Scan for the cell matching the given text and deliver its (X, Y) coordinate at center. 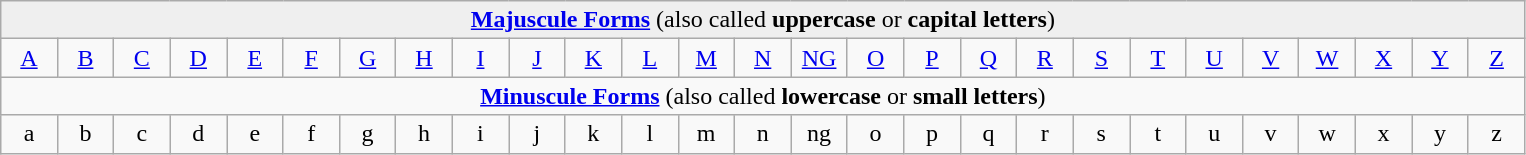
E (254, 58)
v (1270, 134)
g (367, 134)
p (932, 134)
h (424, 134)
V (1270, 58)
n (762, 134)
c (142, 134)
N (762, 58)
j (537, 134)
B (85, 58)
y (1440, 134)
o (875, 134)
W (1327, 58)
I (480, 58)
F (311, 58)
m (706, 134)
l (650, 134)
K (593, 58)
s (1101, 134)
u (1214, 134)
f (311, 134)
q (988, 134)
NG (819, 58)
D (198, 58)
i (480, 134)
Minuscule Forms (also called lowercase or small letters) (763, 96)
C (142, 58)
T (1158, 58)
x (1383, 134)
t (1158, 134)
U (1214, 58)
k (593, 134)
e (254, 134)
d (198, 134)
J (537, 58)
ng (819, 134)
A (29, 58)
w (1327, 134)
H (424, 58)
P (932, 58)
G (367, 58)
r (1045, 134)
z (1496, 134)
M (706, 58)
Y (1440, 58)
b (85, 134)
X (1383, 58)
L (650, 58)
S (1101, 58)
a (29, 134)
Majuscule Forms (also called uppercase or capital letters) (763, 20)
Q (988, 58)
Z (1496, 58)
R (1045, 58)
O (875, 58)
